Return the [X, Y] coordinate for the center point of the cell that contains the specified text.  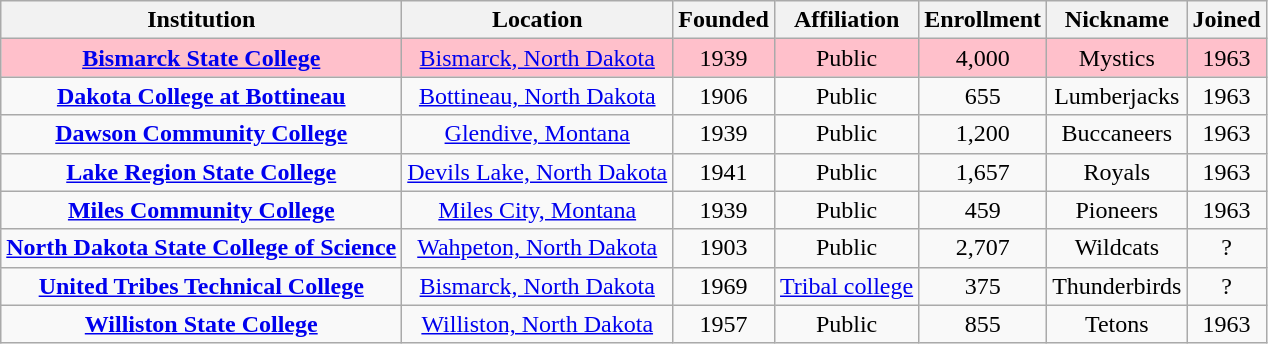
North Dakota State College of Science [202, 248]
655 [983, 96]
855 [983, 324]
1941 [724, 172]
1903 [724, 248]
2,707 [983, 248]
Pioneers [1117, 210]
1,200 [983, 134]
Wildcats [1117, 248]
Royals [1117, 172]
Tetons [1117, 324]
Miles Community College [202, 210]
Lake Region State College [202, 172]
United Tribes Technical College [202, 286]
Nickname [1117, 20]
Williston State College [202, 324]
Joined [1226, 20]
Mystics [1117, 58]
Miles City, Montana [538, 210]
459 [983, 210]
Lumberjacks [1117, 96]
Founded [724, 20]
Devils Lake, North Dakota [538, 172]
Thunderbirds [1117, 286]
4,000 [983, 58]
Enrollment [983, 20]
1,657 [983, 172]
Glendive, Montana [538, 134]
Affiliation [846, 20]
Wahpeton, North Dakota [538, 248]
Institution [202, 20]
Buccaneers [1117, 134]
Dawson Community College [202, 134]
375 [983, 286]
Bismarck State College [202, 58]
1969 [724, 286]
Location [538, 20]
Dakota College at Bottineau [202, 96]
1957 [724, 324]
Williston, North Dakota [538, 324]
Bottineau, North Dakota [538, 96]
1906 [724, 96]
Tribal college [846, 286]
